Scan for the cell matching the given text and deliver its (x, y) coordinate at center. 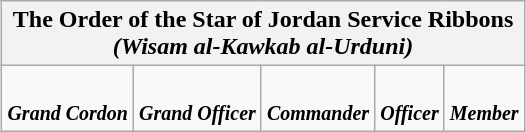
Grand Cordon (68, 98)
The Order of the Star of Jordan Service Ribbons(Wisam al-Kawkab al-Urduni) (263, 34)
Member (484, 98)
Commander (318, 98)
Grand Officer (198, 98)
Officer (410, 98)
